Detect which cell encompasses the target text, then output its (x, y) center coordinate. 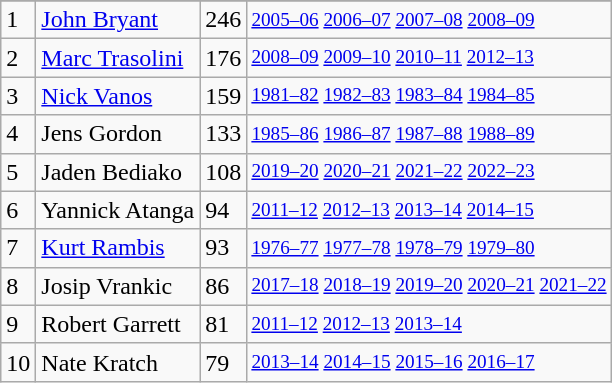
Nate Kratch (118, 362)
2008–09 2009–10 2010–11 2012–13 (429, 58)
94 (224, 210)
John Bryant (118, 20)
2013–14 2014–15 2015–16 2016–17 (429, 362)
4 (18, 134)
2 (18, 58)
159 (224, 96)
Marc Trasolini (118, 58)
1985–86 1986–87 1987–88 1988–89 (429, 134)
93 (224, 248)
8 (18, 286)
6 (18, 210)
1976–77 1977–78 1978–79 1979–80 (429, 248)
108 (224, 172)
86 (224, 286)
3 (18, 96)
1981–82 1982–83 1983–84 1984–85 (429, 96)
Nick Vanos (118, 96)
Josip Vrankic (118, 286)
246 (224, 20)
2011–12 2012–13 2013–14 (429, 324)
Kurt Rambis (118, 248)
1 (18, 20)
2011–12 2012–13 2013–14 2014–15 (429, 210)
Robert Garrett (118, 324)
2005–06 2006–07 2007–08 2008–09 (429, 20)
10 (18, 362)
7 (18, 248)
Jens Gordon (118, 134)
Jaden Bediako (118, 172)
176 (224, 58)
2019–20 2020–21 2021–22 2022–23 (429, 172)
133 (224, 134)
2017–18 2018–19 2019–20 2020–21 2021–22 (429, 286)
9 (18, 324)
81 (224, 324)
79 (224, 362)
Yannick Atanga (118, 210)
5 (18, 172)
